Provide the [x, y] coordinate of the cell's center where the given text is located.  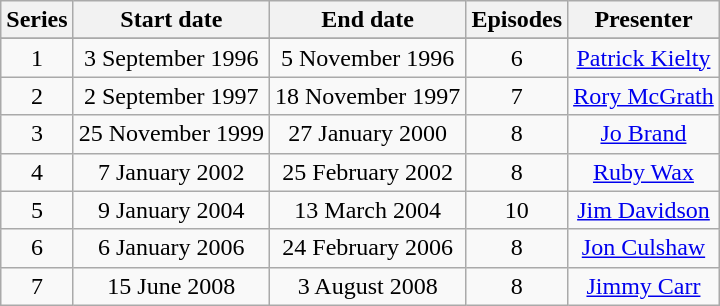
24 February 2006 [367, 248]
5 November 1996 [367, 58]
7 January 2002 [171, 172]
1 [37, 58]
Jim Davidson [644, 210]
Series [37, 20]
10 [517, 210]
End date [367, 20]
Start date [171, 20]
Jon Culshaw [644, 248]
25 February 2002 [367, 172]
Presenter [644, 20]
13 March 2004 [367, 210]
3 August 2008 [367, 286]
6 January 2006 [171, 248]
3 September 1996 [171, 58]
4 [37, 172]
Jo Brand [644, 134]
Patrick Kielty [644, 58]
25 November 1999 [171, 134]
2 September 1997 [171, 96]
5 [37, 210]
Jimmy Carr [644, 286]
9 January 2004 [171, 210]
27 January 2000 [367, 134]
Rory McGrath [644, 96]
3 [37, 134]
15 June 2008 [171, 286]
18 November 1997 [367, 96]
Episodes [517, 20]
2 [37, 96]
Ruby Wax [644, 172]
